Detect which cell encompasses the target text, then output its (X, Y) center coordinate. 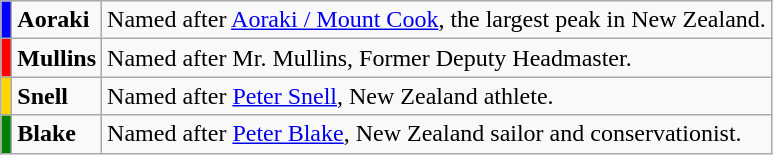
Named after Aoraki / Mount Cook, the largest peak in New Zealand. (437, 20)
Blake (57, 134)
Named after Mr. Mullins, Former Deputy Headmaster. (437, 58)
Mullins (57, 58)
Snell (57, 96)
Named after Peter Blake, New Zealand sailor and conservationist. (437, 134)
Named after Peter Snell, New Zealand athlete. (437, 96)
Aoraki (57, 20)
